Output the [X, Y] coordinate of the center of the cell containing the given text.  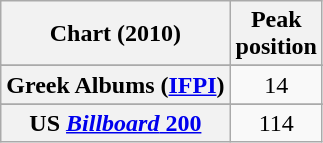
114 [276, 123]
Peakposition [276, 34]
US Billboard 200 [116, 123]
14 [276, 85]
Greek Albums (IFPI) [116, 85]
Chart (2010) [116, 34]
